Detect which cell encompasses the target text, then output its (x, y) center coordinate. 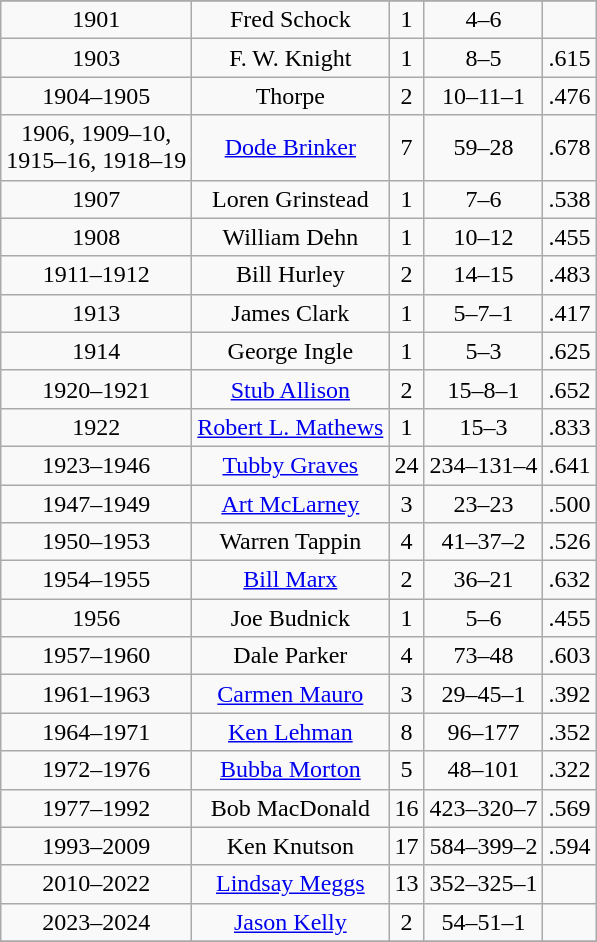
1904–1905 (96, 96)
1913 (96, 313)
.322 (570, 770)
Lindsay Meggs (290, 884)
Carmen Mauro (290, 694)
10–12 (484, 237)
2010–2022 (96, 884)
1920–1921 (96, 389)
36–21 (484, 580)
Dode Brinker (290, 148)
7 (406, 148)
5–7–1 (484, 313)
1901 (96, 20)
41–37–2 (484, 542)
1914 (96, 351)
.652 (570, 389)
.569 (570, 808)
1922 (96, 427)
24 (406, 465)
Fred Schock (290, 20)
1957–1960 (96, 656)
1964–1971 (96, 732)
8 (406, 732)
.417 (570, 313)
15–8–1 (484, 389)
.833 (570, 427)
1906, 1909–10,1915–16, 1918–19 (96, 148)
.526 (570, 542)
10–11–1 (484, 96)
Ken Knutson (290, 846)
234–131–4 (484, 465)
James Clark (290, 313)
Bill Hurley (290, 275)
1956 (96, 618)
Tubby Graves (290, 465)
1908 (96, 237)
1903 (96, 58)
48–101 (484, 770)
.603 (570, 656)
73–48 (484, 656)
Art McLarney (290, 503)
423–320–7 (484, 808)
.538 (570, 199)
2023–2024 (96, 922)
Robert L. Mathews (290, 427)
1961–1963 (96, 694)
8–5 (484, 58)
Ken Lehman (290, 732)
352–325–1 (484, 884)
Bill Marx (290, 580)
1947–1949 (96, 503)
Bob MacDonald (290, 808)
.641 (570, 465)
George Ingle (290, 351)
5–6 (484, 618)
Stub Allison (290, 389)
.352 (570, 732)
1907 (96, 199)
23–23 (484, 503)
29–45–1 (484, 694)
1923–1946 (96, 465)
1950–1953 (96, 542)
Loren Grinstead (290, 199)
15–3 (484, 427)
.500 (570, 503)
.625 (570, 351)
Thorpe (290, 96)
54–51–1 (484, 922)
4–6 (484, 20)
96–177 (484, 732)
14–15 (484, 275)
7–6 (484, 199)
5 (406, 770)
.594 (570, 846)
13 (406, 884)
Jason Kelly (290, 922)
.615 (570, 58)
William Dehn (290, 237)
.392 (570, 694)
.632 (570, 580)
Joe Budnick (290, 618)
17 (406, 846)
Warren Tappin (290, 542)
.476 (570, 96)
584–399–2 (484, 846)
F. W. Knight (290, 58)
.678 (570, 148)
Bubba Morton (290, 770)
59–28 (484, 148)
.483 (570, 275)
1954–1955 (96, 580)
Dale Parker (290, 656)
5–3 (484, 351)
1993–2009 (96, 846)
1977–1992 (96, 808)
16 (406, 808)
1911–1912 (96, 275)
1972–1976 (96, 770)
